Find where the given text appears and provide that cell's center as (x, y) coordinate. 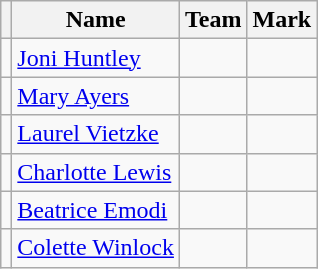
Laurel Vietzke (96, 134)
Team (213, 20)
Colette Winlock (96, 248)
Charlotte Lewis (96, 172)
Joni Huntley (96, 58)
Name (96, 20)
Mark (282, 20)
Beatrice Emodi (96, 210)
Mary Ayers (96, 96)
